Locate the cell with the specified text and output its (x, y) center coordinate. 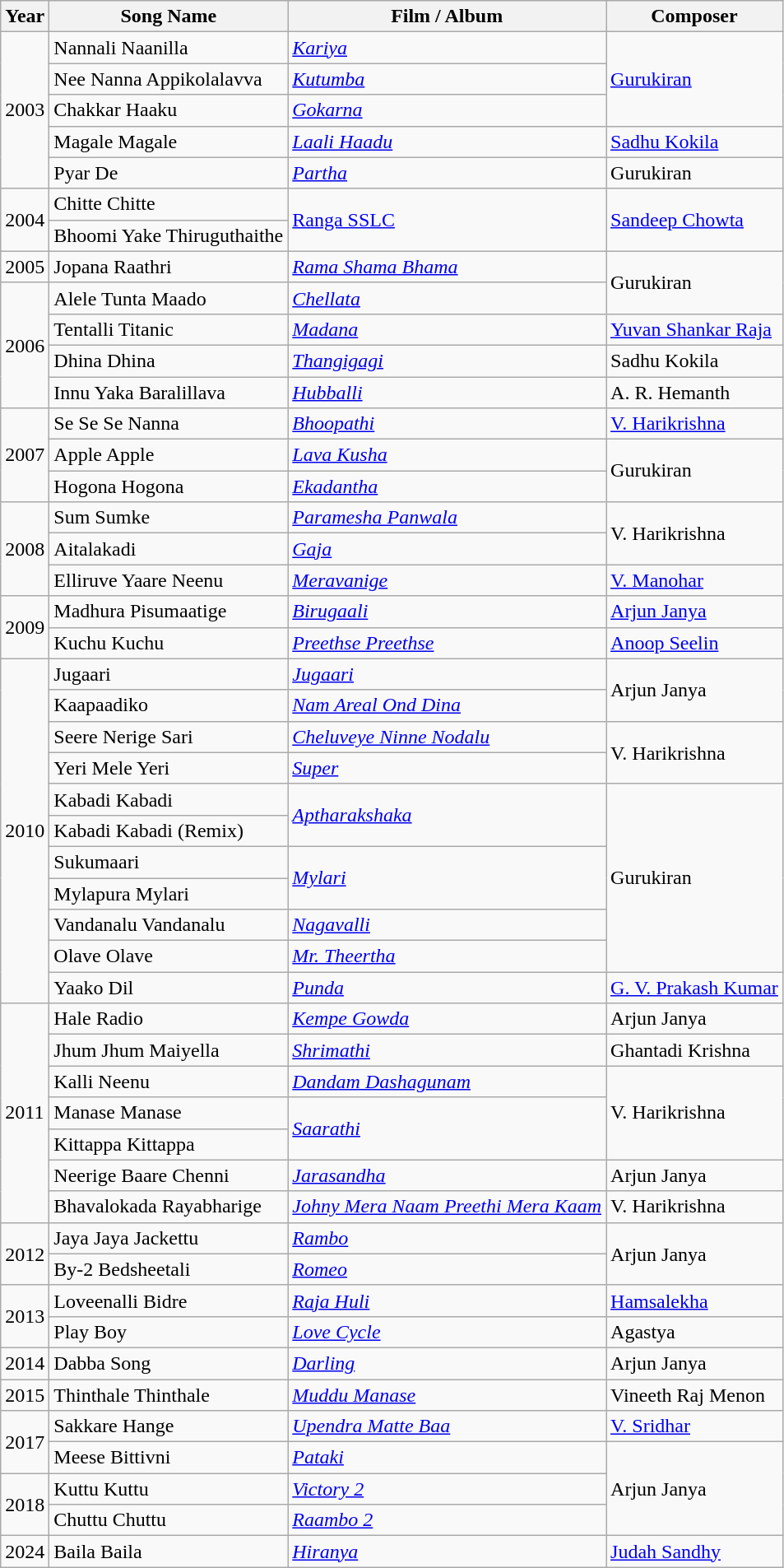
Dhina Dhina (169, 361)
Mr. Theertha (448, 956)
Hubballi (448, 393)
Nagavalli (448, 925)
Sukumaari (169, 862)
Kittappa Kittappa (169, 1144)
Hale Radio (169, 1019)
2012 (25, 1254)
Jhum Jhum Maiyella (169, 1050)
2003 (25, 110)
Manase Manase (169, 1113)
Romeo (448, 1269)
Victory 2 (448, 1489)
Super (448, 768)
Madhura Pisumaatige (169, 612)
2008 (25, 549)
Tentalli Titanic (169, 329)
Meese Bittivni (169, 1458)
Saarathi (448, 1128)
2011 (25, 1113)
Kabadi Kabadi (169, 799)
Hiranya (448, 1552)
Sum Sumke (169, 518)
Upendra Matte Baa (448, 1426)
Madana (448, 329)
Kuchu Kuchu (169, 643)
Anoop Seelin (694, 643)
2018 (25, 1505)
Bhoomi Yake Thiruguthaithe (169, 235)
2007 (25, 455)
Preethse Preethse (448, 643)
Vineeth Raj Menon (694, 1395)
Nee Nanna Appikolalavva (169, 79)
2013 (25, 1316)
Jaya Jaya Jackettu (169, 1238)
V. Sridhar (694, 1426)
Paramesha Panwala (448, 518)
Mylapura Mylari (169, 893)
V. Manohar (694, 580)
Neerige Baare Chenni (169, 1175)
Kuttu Kuttu (169, 1489)
Muddu Manase (448, 1395)
Yuvan Shankar Raja (694, 329)
Judah Sandhy (694, 1552)
Thangigagi (448, 361)
Thinthale Thinthale (169, 1395)
Innu Yaka Baralillava (169, 393)
Raja Huli (448, 1300)
Dandam Dashagunam (448, 1082)
2005 (25, 267)
Composer (694, 16)
2006 (25, 345)
Rama Shama Bhama (448, 267)
2024 (25, 1552)
Jopana Raathri (169, 267)
Cheluveye Ninne Nodalu (448, 737)
2015 (25, 1395)
Partha (448, 173)
Film / Album (448, 16)
Pyar De (169, 173)
Year (25, 16)
2009 (25, 627)
Mylari (448, 877)
2014 (25, 1363)
Aitalakadi (169, 549)
Kalli Neenu (169, 1082)
Bhavalokada Rayabharige (169, 1207)
Hogona Hogona (169, 486)
Kabadi Kabadi (Remix) (169, 831)
Nam Areal Ond Dina (448, 705)
Loveenalli Bidre (169, 1300)
Birugaali (448, 612)
Olave Olave (169, 956)
Kaapaadiko (169, 705)
Sandeep Chowta (694, 220)
Elliruve Yaare Neenu (169, 580)
Apple Apple (169, 455)
Ranga SSLC (448, 220)
Kutumba (448, 79)
Play Boy (169, 1332)
Rambo (448, 1238)
Yeri Mele Yeri (169, 768)
Magale Magale (169, 142)
Gaja (448, 549)
2004 (25, 220)
Lava Kusha (448, 455)
Johny Mera Naam Preethi Mera Kaam (448, 1207)
Hamsalekha (694, 1300)
Se Se Se Nanna (169, 424)
A. R. Hemanth (694, 393)
Raambo 2 (448, 1520)
Laali Haadu (448, 142)
Alele Tunta Maado (169, 298)
Vandanalu Vandanalu (169, 925)
Shrimathi (448, 1050)
Pataki (448, 1458)
Chellata (448, 298)
G. V. Prakash Kumar (694, 988)
Sakkare Hange (169, 1426)
Bhoopathi (448, 424)
Agastya (694, 1332)
By-2 Bedsheetali (169, 1269)
Punda (448, 988)
Nannali Naanilla (169, 48)
Aptharakshaka (448, 815)
Song Name (169, 16)
2010 (25, 831)
Kempe Gowda (448, 1019)
Baila Baila (169, 1552)
Seere Nerige Sari (169, 737)
Love Cycle (448, 1332)
Kariya (448, 48)
Chuttu Chuttu (169, 1520)
Meravanige (448, 580)
Gokarna (448, 110)
Chakkar Haaku (169, 110)
Chitte Chitte (169, 204)
Ekadantha (448, 486)
Jarasandha (448, 1175)
2017 (25, 1442)
Yaako Dil (169, 988)
Dabba Song (169, 1363)
Ghantadi Krishna (694, 1050)
Darling (448, 1363)
